Output the (x, y) coordinate of the center of the cell containing the given text.  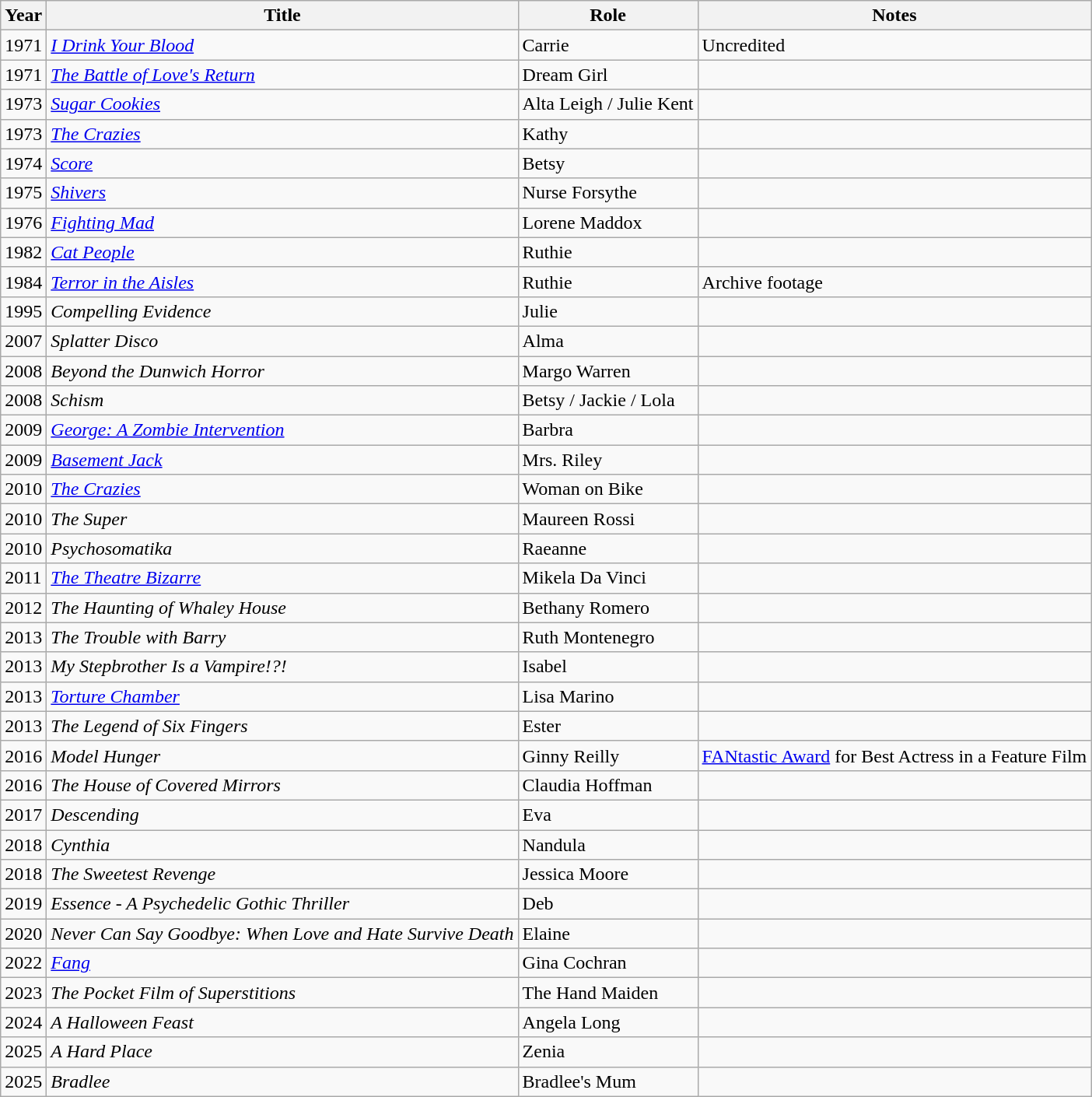
Title (282, 16)
Sugar Cookies (282, 104)
Nandula (608, 844)
1976 (23, 223)
Betsy (608, 163)
1995 (23, 311)
Claudia Hoffman (608, 785)
Mrs. Riley (608, 460)
2023 (23, 993)
Zenia (608, 1052)
The Trouble with Barry (282, 637)
The Legend of Six Fingers (282, 726)
Basement Jack (282, 460)
The Haunting of Whaley House (282, 608)
1984 (23, 282)
2020 (23, 934)
Lisa Marino (608, 696)
Archive footage (894, 282)
Woman on Bike (608, 489)
1982 (23, 252)
Cat People (282, 252)
Alma (608, 341)
Notes (894, 16)
Gina Cochran (608, 963)
Raeanne (608, 548)
Margo Warren (608, 371)
Bethany Romero (608, 608)
Model Hunger (282, 755)
Elaine (608, 934)
Compelling Evidence (282, 311)
Schism (282, 401)
Nurse Forsythe (608, 193)
Deb (608, 904)
Year (23, 16)
Ester (608, 726)
Lorene Maddox (608, 223)
Uncredited (894, 45)
Alta Leigh / Julie Kent (608, 104)
Essence - A Psychedelic Gothic Thriller (282, 904)
Terror in the Aisles (282, 282)
I Drink Your Blood (282, 45)
Angela Long (608, 1022)
My Stepbrother Is a Vampire!?! (282, 667)
Bradlee's Mum (608, 1081)
A Halloween Feast (282, 1022)
Mikela Da Vinci (608, 578)
2017 (23, 815)
A Hard Place (282, 1052)
The Super (282, 519)
Cynthia (282, 844)
The House of Covered Mirrors (282, 785)
The Sweetest Revenge (282, 874)
Betsy / Jackie / Lola (608, 401)
Dream Girl (608, 75)
The Hand Maiden (608, 993)
George: A Zombie Intervention (282, 430)
Carrie (608, 45)
Barbra (608, 430)
The Battle of Love's Return (282, 75)
2022 (23, 963)
Score (282, 163)
2019 (23, 904)
2012 (23, 608)
Never Can Say Goodbye: When Love and Hate Survive Death (282, 934)
Kathy (608, 134)
The Pocket Film of Superstitions (282, 993)
2024 (23, 1022)
2011 (23, 578)
Bradlee (282, 1081)
1974 (23, 163)
Julie (608, 311)
Ruth Montenegro (608, 637)
Jessica Moore (608, 874)
The Theatre Bizarre (282, 578)
Splatter Disco (282, 341)
FANtastic Award for Best Actress in a Feature Film (894, 755)
Role (608, 16)
Psychosomatika (282, 548)
Fighting Mad (282, 223)
Maureen Rossi (608, 519)
Beyond the Dunwich Horror (282, 371)
Fang (282, 963)
Descending (282, 815)
Eva (608, 815)
1975 (23, 193)
Torture Chamber (282, 696)
Shivers (282, 193)
2007 (23, 341)
Isabel (608, 667)
Ginny Reilly (608, 755)
